Extract the (X, Y) coordinate from the center of the cell holding the provided text.  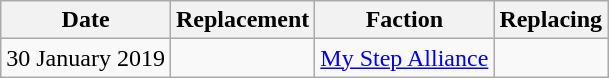
Replacing (551, 20)
My Step Alliance (404, 58)
30 January 2019 (86, 58)
Date (86, 20)
Faction (404, 20)
Replacement (242, 20)
